Search for the cell housing the specified text and yield its (x, y) center coordinate. 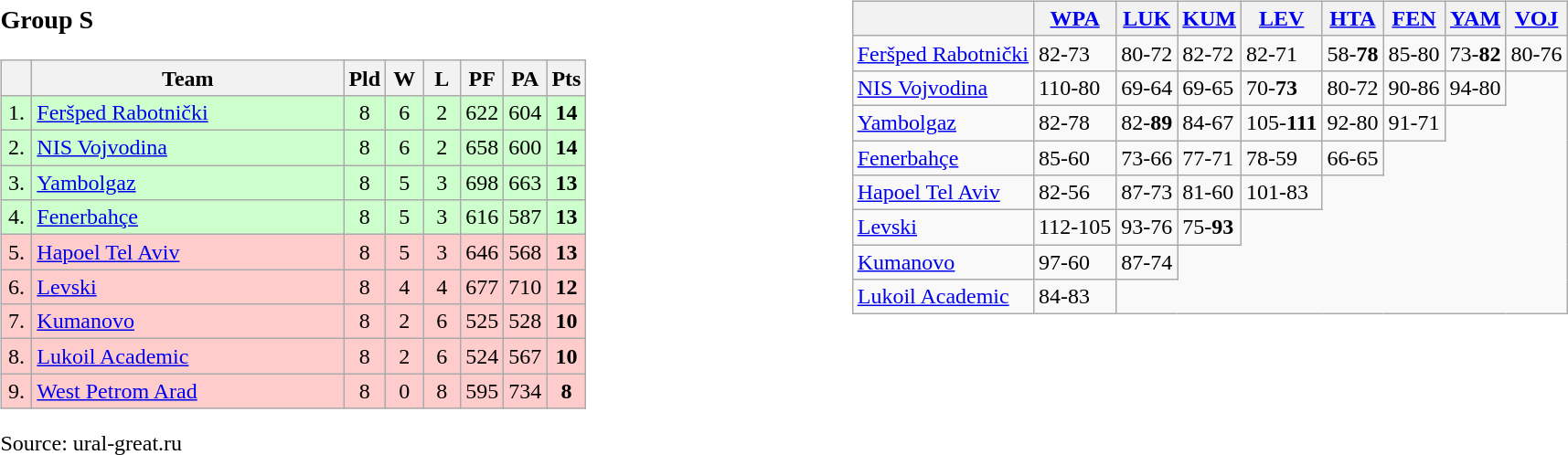
70-73 (1282, 88)
VOJ (1536, 18)
77-71 (1210, 158)
LEV (1282, 18)
525 (483, 322)
110-80 (1075, 88)
3. (16, 183)
600 (525, 148)
92-80 (1353, 122)
82-73 (1075, 53)
LUK (1147, 18)
0 (404, 391)
658 (483, 148)
PA (525, 78)
568 (525, 252)
West Petrom Arad (188, 391)
PF (483, 78)
604 (525, 112)
84-83 (1075, 297)
66-65 (1353, 158)
595 (483, 391)
2. (16, 148)
WPA (1075, 18)
Team (188, 78)
Pts (567, 78)
663 (525, 183)
528 (525, 322)
6. (16, 287)
112-105 (1075, 227)
93-76 (1147, 227)
82-71 (1282, 53)
698 (483, 183)
85-80 (1413, 53)
7. (16, 322)
82-72 (1210, 53)
KUM (1210, 18)
W (404, 78)
87-73 (1147, 193)
12 (567, 287)
73-82 (1476, 53)
622 (483, 112)
567 (525, 356)
73-66 (1147, 158)
90-86 (1413, 88)
646 (483, 252)
69-65 (1210, 88)
5. (16, 252)
734 (525, 391)
80-76 (1536, 53)
69-64 (1147, 88)
84-67 (1210, 122)
75-93 (1210, 227)
677 (483, 287)
L (443, 78)
87-74 (1147, 262)
FEN (1413, 18)
81-60 (1210, 193)
524 (483, 356)
710 (525, 287)
82-89 (1147, 122)
1. (16, 112)
85-60 (1075, 158)
9. (16, 391)
YAM (1476, 18)
58-78 (1353, 53)
82-56 (1075, 193)
97-60 (1075, 262)
Pld (365, 78)
94-80 (1476, 88)
616 (483, 217)
91-71 (1413, 122)
101-83 (1282, 193)
78-59 (1282, 158)
HTA (1353, 18)
8. (16, 356)
82-78 (1075, 122)
4. (16, 217)
587 (525, 217)
105-111 (1282, 122)
